Scan for the cell matching the given text and deliver its (X, Y) coordinate at center. 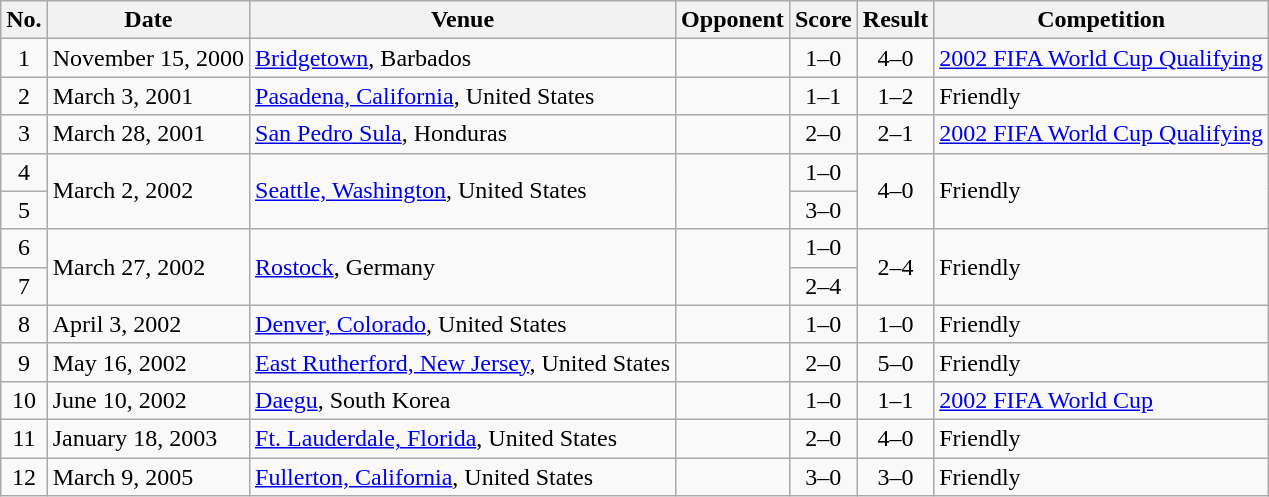
November 15, 2000 (148, 58)
Pasadena, California, United States (463, 96)
Competition (1102, 20)
2 (24, 96)
4 (24, 172)
May 16, 2002 (148, 362)
5 (24, 210)
Opponent (733, 20)
March 2, 2002 (148, 191)
6 (24, 248)
3 (24, 134)
2002 FIFA World Cup (1102, 400)
Denver, Colorado, United States (463, 324)
7 (24, 286)
Date (148, 20)
9 (24, 362)
5–0 (895, 362)
March 9, 2005 (148, 477)
Ft. Lauderdale, Florida, United States (463, 438)
12 (24, 477)
Rostock, Germany (463, 267)
8 (24, 324)
March 27, 2002 (148, 267)
March 28, 2001 (148, 134)
2–1 (895, 134)
11 (24, 438)
No. (24, 20)
East Rutherford, New Jersey, United States (463, 362)
1–2 (895, 96)
Fullerton, California, United States (463, 477)
10 (24, 400)
Daegu, South Korea (463, 400)
San Pedro Sula, Honduras (463, 134)
January 18, 2003 (148, 438)
Bridgetown, Barbados (463, 58)
March 3, 2001 (148, 96)
Result (895, 20)
April 3, 2002 (148, 324)
Seattle, Washington, United States (463, 191)
1 (24, 58)
June 10, 2002 (148, 400)
Score (823, 20)
Venue (463, 20)
